Determine the [x, y] coordinate at the center of the cell enclosing the given text.  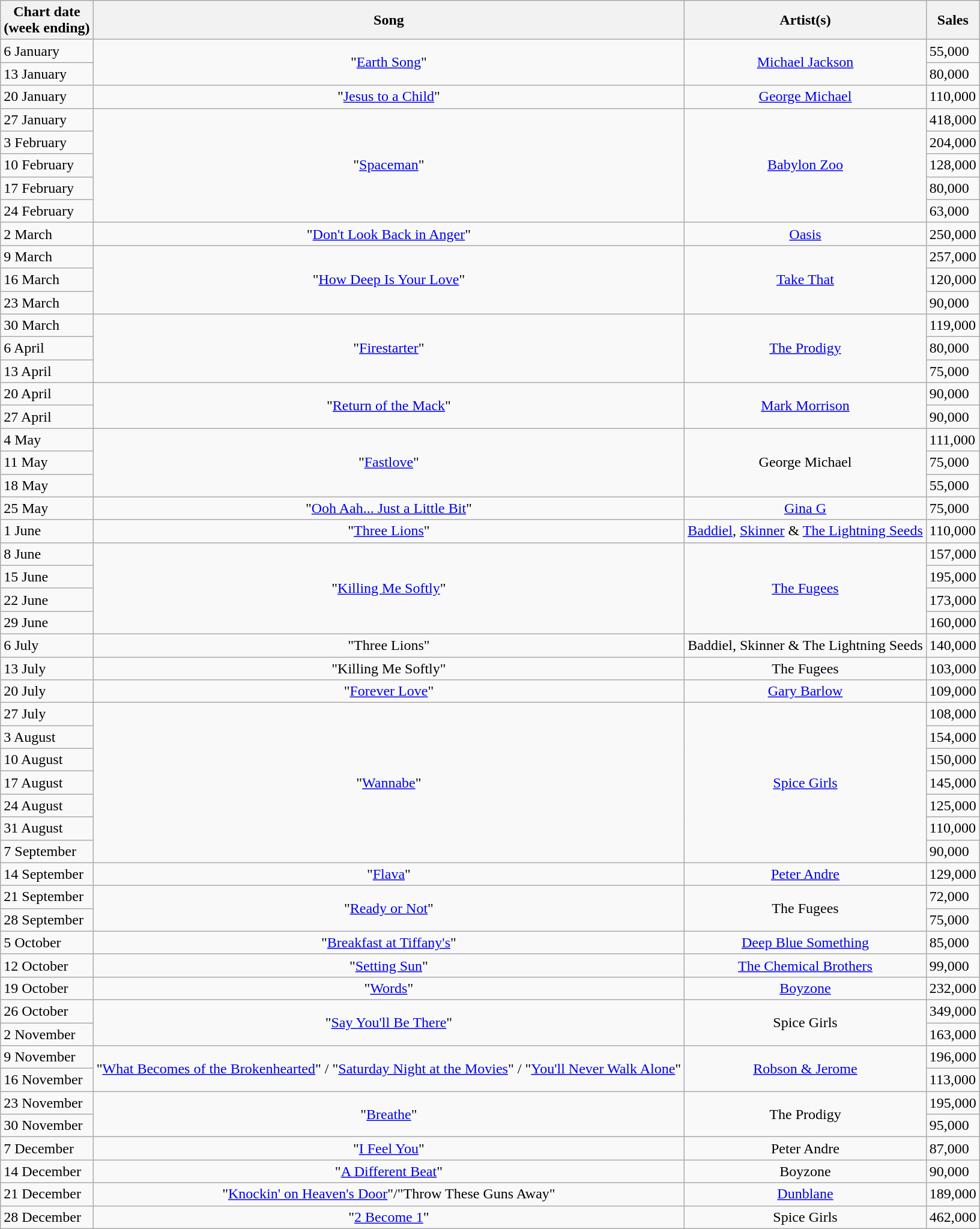
27 July [47, 714]
"Words" [389, 988]
85,000 [952, 942]
72,000 [952, 897]
Take That [806, 279]
"Jesus to a Child" [389, 97]
13 July [47, 669]
189,000 [952, 1194]
14 September [47, 874]
"2 Become 1" [389, 1217]
7 December [47, 1149]
30 November [47, 1126]
6 January [47, 51]
10 February [47, 165]
462,000 [952, 1217]
125,000 [952, 806]
5 October [47, 942]
26 October [47, 1011]
17 February [47, 188]
"Don't Look Back in Anger" [389, 234]
"Setting Sun" [389, 965]
3 February [47, 142]
108,000 [952, 714]
30 March [47, 326]
"What Becomes of the Brokenhearted" / "Saturday Night at the Movies" / "You'll Never Walk Alone" [389, 1069]
4 May [47, 440]
21 September [47, 897]
103,000 [952, 669]
204,000 [952, 142]
"Ooh Aah... Just a Little Bit" [389, 508]
"Earth Song" [389, 62]
250,000 [952, 234]
"Breathe" [389, 1114]
Chart date(week ending) [47, 20]
Gary Barlow [806, 691]
14 December [47, 1171]
Artist(s) [806, 20]
163,000 [952, 1034]
1 June [47, 531]
Gina G [806, 508]
"How Deep Is Your Love" [389, 279]
120,000 [952, 279]
"Breakfast at Tiffany's" [389, 942]
87,000 [952, 1149]
6 April [47, 348]
20 April [47, 394]
109,000 [952, 691]
173,000 [952, 599]
20 January [47, 97]
2 November [47, 1034]
128,000 [952, 165]
"Fastlove" [389, 463]
27 January [47, 120]
99,000 [952, 965]
8 June [47, 554]
15 June [47, 577]
"Wannabe" [389, 783]
27 April [47, 417]
119,000 [952, 326]
129,000 [952, 874]
16 March [47, 279]
3 August [47, 737]
63,000 [952, 211]
140,000 [952, 645]
13 January [47, 74]
Sales [952, 20]
"I Feel You" [389, 1149]
9 March [47, 256]
12 October [47, 965]
21 December [47, 1194]
418,000 [952, 120]
145,000 [952, 783]
18 May [47, 485]
17 August [47, 783]
"Say You'll Be There" [389, 1022]
"Ready or Not" [389, 908]
"Firestarter" [389, 348]
Song [389, 20]
13 April [47, 371]
28 December [47, 1217]
111,000 [952, 440]
"Forever Love" [389, 691]
9 November [47, 1057]
196,000 [952, 1057]
6 July [47, 645]
232,000 [952, 988]
Oasis [806, 234]
150,000 [952, 760]
Dunblane [806, 1194]
7 September [47, 851]
160,000 [952, 622]
29 June [47, 622]
"Knockin' on Heaven's Door"/"Throw These Guns Away" [389, 1194]
19 October [47, 988]
The Chemical Brothers [806, 965]
23 November [47, 1103]
23 March [47, 302]
24 February [47, 211]
Deep Blue Something [806, 942]
Mark Morrison [806, 405]
154,000 [952, 737]
28 September [47, 920]
25 May [47, 508]
Michael Jackson [806, 62]
"Flava" [389, 874]
20 July [47, 691]
157,000 [952, 554]
"Return of the Mack" [389, 405]
24 August [47, 806]
"Spaceman" [389, 165]
22 June [47, 599]
2 March [47, 234]
"A Different Beat" [389, 1171]
31 August [47, 828]
349,000 [952, 1011]
Babylon Zoo [806, 165]
11 May [47, 463]
10 August [47, 760]
257,000 [952, 256]
95,000 [952, 1126]
16 November [47, 1080]
113,000 [952, 1080]
Robson & Jerome [806, 1069]
